Provide the (x, y) coordinate of the cell's center where the given text is located.  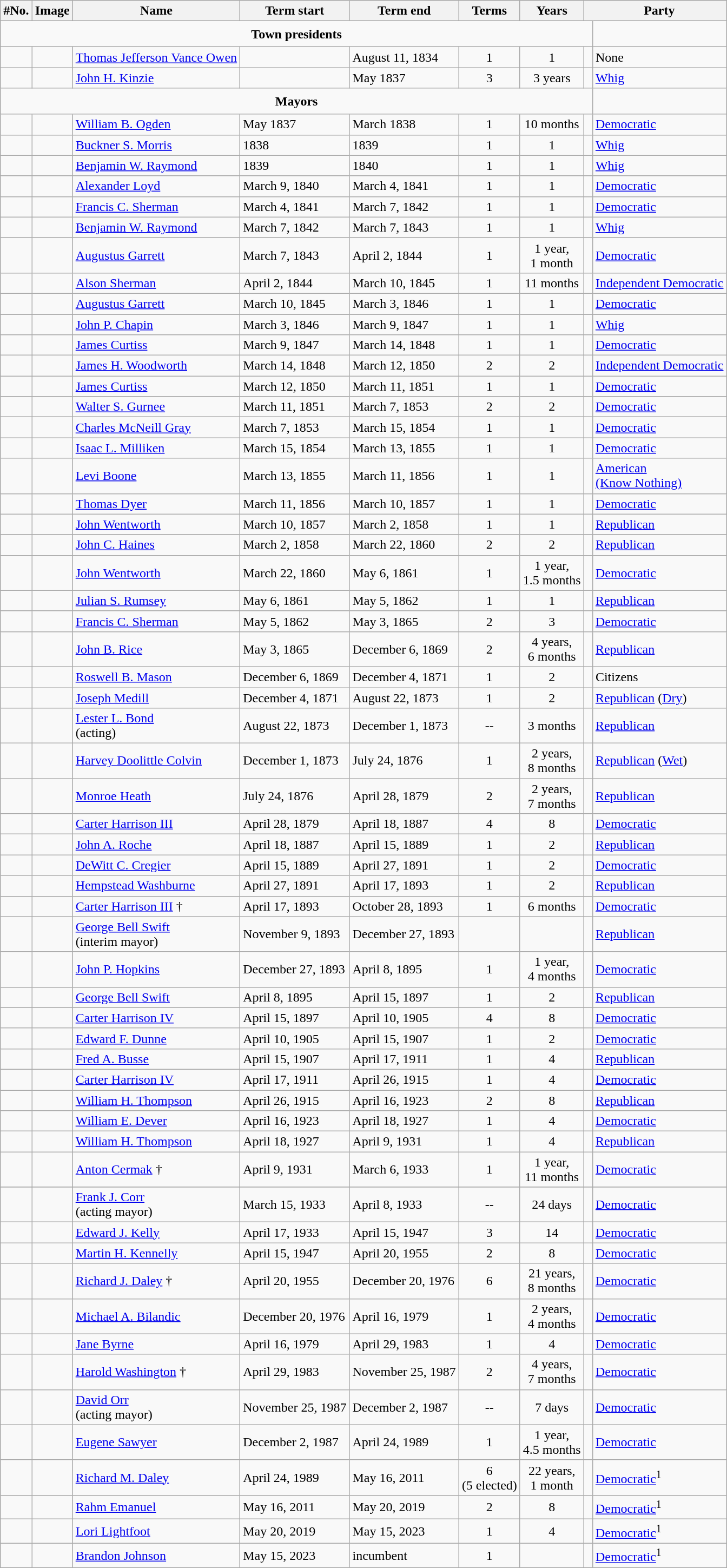
James H. Woodworth (156, 366)
Republican (Dry) (659, 697)
1 year,1.5 months (552, 572)
John P. Hopkins (156, 970)
March 15, 1933 (295, 1204)
Michael A. Bilandic (156, 1316)
2 years,7 months (552, 796)
John C. Haines (156, 545)
American(Know Nothing) (659, 476)
#No. (16, 11)
6 (489, 1281)
Alexander Loyd (156, 186)
6(5 elected) (489, 1477)
3 months (552, 726)
None (659, 57)
April 8, 1933 (404, 1204)
Edward J. Kelly (156, 1233)
3 years (552, 78)
Charles McNeill Gray (156, 427)
Richard M. Daley (156, 1477)
1 year,4 months (552, 970)
4 years,7 months (552, 1372)
John H. Kinzie (156, 78)
1 year,4.5 months (552, 1442)
2 years,8 months (552, 761)
Monroe Heath (156, 796)
George Bell Swift (156, 997)
1 year,11 months (552, 1170)
Terms (489, 11)
Brandon Johnson (156, 1555)
March 1838 (404, 124)
Anton Cermak † (156, 1170)
21 years,8 months (552, 1281)
24 days (552, 1204)
Citizens (659, 677)
Party (659, 11)
Carter Harrison III † (156, 906)
Name (156, 11)
April 17, 1933 (295, 1233)
March 9, 1840 (295, 186)
11 months (552, 283)
Julian S. Rumsey (156, 601)
John P. Chapin (156, 324)
Lori Lightfoot (156, 1531)
Isaac L. Milliken (156, 448)
Harold Washington † (156, 1372)
John B. Rice (156, 649)
Thomas Dyer (156, 504)
October 28, 1893 (404, 906)
Harvey Doolittle Colvin (156, 761)
Roswell B. Mason (156, 677)
Fred A. Busse (156, 1059)
Term end (404, 11)
22 years,1 month (552, 1477)
Years (552, 11)
Republican (Wet) (659, 761)
George Bell Swift(interim mayor) (156, 934)
4 years,6 months (552, 649)
Carter Harrison III (156, 824)
Town presidents (296, 34)
Martin H. Kennelly (156, 1253)
William B. Ogden (156, 124)
14 (552, 1233)
Edward F. Dunne (156, 1038)
1838 (295, 145)
Buckner S. Morris (156, 145)
Hempstead Washburne (156, 886)
Thomas Jefferson Vance Owen (156, 57)
Walter S. Gurnee (156, 407)
Rahm Emanuel (156, 1507)
Joseph Medill (156, 697)
Jane Byrne (156, 1344)
Richard J. Daley † (156, 1281)
Image (52, 11)
John A. Roche (156, 845)
Term start (295, 11)
Frank J. Corr(acting mayor) (156, 1204)
Alson Sherman (156, 283)
Eugene Sawyer (156, 1442)
Levi Boone (156, 476)
6 months (552, 906)
incumbent (404, 1555)
August 11, 1834 (404, 57)
March 6, 1933 (404, 1170)
DeWitt C. Cregier (156, 865)
7 days (552, 1407)
David Orr(acting mayor) (156, 1407)
Mayors (296, 101)
November 9, 1893 (295, 934)
1 year,1 month (552, 255)
Lester L. Bond(acting) (156, 726)
1840 (404, 166)
William E. Dever (156, 1121)
10 months (552, 124)
2 years,4 months (552, 1316)
